Identify which cell holds the provided text, then report its [x, y] central coordinate. 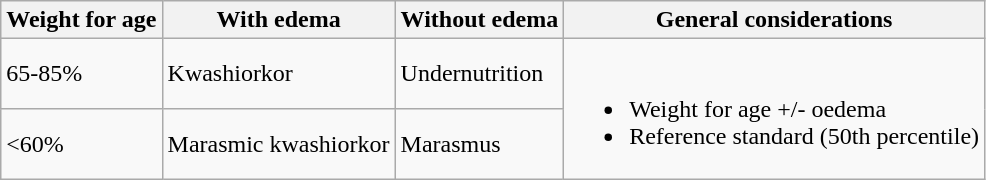
Weight for age [82, 20]
<60% [82, 144]
General considerations [774, 20]
Kwashiorkor [278, 74]
With edema [278, 20]
Marasmic kwashiorkor [278, 144]
Undernutrition [480, 74]
65-85% [82, 74]
Without edema [480, 20]
Marasmus [480, 144]
Weight for age +/- oedemaReference standard (50th percentile) [774, 109]
